Search for the cell housing the specified text and yield its [x, y] center coordinate. 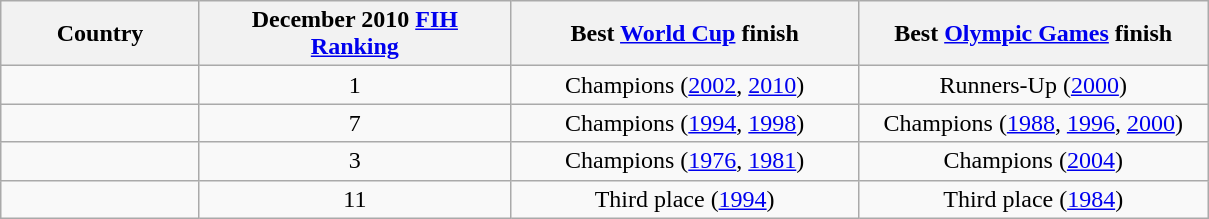
Country [100, 34]
Champions (1994, 1998) [684, 123]
Third place (1984) [1034, 199]
Champions (1976, 1981) [684, 161]
11 [354, 199]
Champions (1988, 1996, 2000) [1034, 123]
Best World Cup finish [684, 34]
1 [354, 85]
Champions (2002, 2010) [684, 85]
December 2010 FIH Ranking [354, 34]
Third place (1994) [684, 199]
Best Olympic Games finish [1034, 34]
7 [354, 123]
Runners-Up (2000) [1034, 85]
3 [354, 161]
Champions (2004) [1034, 161]
